Return (X, Y) of the center of cell containing provided text 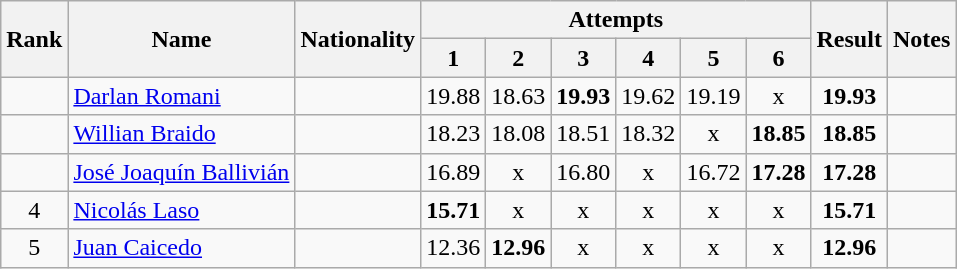
18.63 (518, 96)
12.36 (454, 248)
16.89 (454, 172)
Willian Braido (182, 134)
3 (584, 58)
José Joaquín Ballivián (182, 172)
2 (518, 58)
Nicolás Laso (182, 210)
Notes (921, 39)
18.51 (584, 134)
19.19 (714, 96)
18.32 (648, 134)
16.72 (714, 172)
Nationality (358, 39)
Attempts (616, 20)
18.08 (518, 134)
16.80 (584, 172)
1 (454, 58)
19.88 (454, 96)
Name (182, 39)
6 (778, 58)
19.62 (648, 96)
Result (849, 39)
Rank (34, 39)
18.23 (454, 134)
Juan Caicedo (182, 248)
Darlan Romani (182, 96)
